Identify which cell holds the provided text, then report its [x, y] central coordinate. 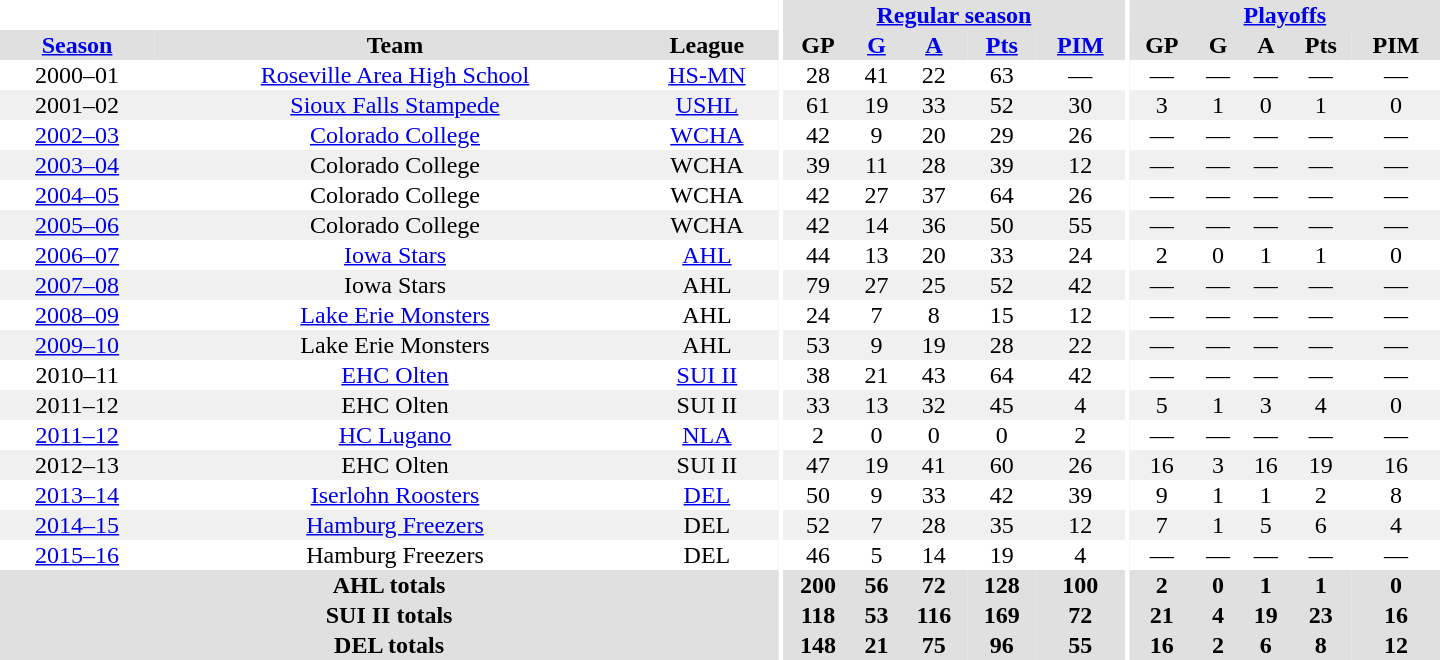
169 [1002, 615]
2006–07 [77, 255]
25 [934, 285]
2008–09 [77, 315]
63 [1002, 75]
Regular season [954, 15]
2000–01 [77, 75]
Playoffs [1285, 15]
75 [934, 645]
38 [818, 375]
96 [1002, 645]
47 [818, 465]
45 [1002, 405]
AHL totals [389, 585]
200 [818, 585]
2002–03 [77, 135]
HS-MN [707, 75]
116 [934, 615]
79 [818, 285]
Iserlohn Roosters [395, 495]
100 [1080, 585]
11 [877, 165]
35 [1002, 525]
128 [1002, 585]
2015–16 [77, 555]
46 [818, 555]
SUI II totals [389, 615]
2012–13 [77, 465]
HC Lugano [395, 435]
30 [1080, 105]
Team [395, 45]
37 [934, 195]
Season [77, 45]
32 [934, 405]
23 [1321, 615]
2010–11 [77, 375]
2001–02 [77, 105]
15 [1002, 315]
118 [818, 615]
Sioux Falls Stampede [395, 105]
2007–08 [77, 285]
2003–04 [77, 165]
61 [818, 105]
2005–06 [77, 225]
43 [934, 375]
60 [1002, 465]
36 [934, 225]
DEL totals [389, 645]
2013–14 [77, 495]
League [707, 45]
2009–10 [77, 345]
2014–15 [77, 525]
NLA [707, 435]
148 [818, 645]
USHL [707, 105]
Roseville Area High School [395, 75]
29 [1002, 135]
2004–05 [77, 195]
56 [877, 585]
44 [818, 255]
